Output the [X, Y] coordinate of the center of the cell containing the given text.  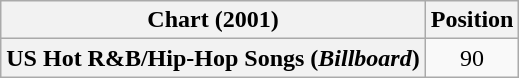
90 [472, 58]
Position [472, 20]
US Hot R&B/Hip-Hop Songs (Billboard) [213, 58]
Chart (2001) [213, 20]
